Return the [X, Y] coordinate for the center point of the cell that contains the specified text.  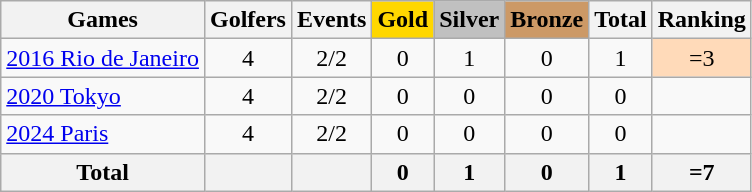
2024 Paris [103, 134]
Games [103, 20]
Ranking [702, 20]
Silver [470, 20]
=7 [702, 172]
Gold [403, 20]
Bronze [547, 20]
2020 Tokyo [103, 96]
Golfers [248, 20]
Events [331, 20]
2016 Rio de Janeiro [103, 58]
=3 [702, 58]
